Return the (x, y) coordinate for the center point of the cell that contains the specified text.  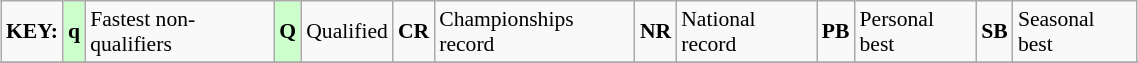
NR (656, 32)
q (74, 32)
Qualified (347, 32)
National record (746, 32)
Seasonal best (1075, 32)
SB (994, 32)
Championships record (534, 32)
Personal best (916, 32)
KEY: (32, 32)
Q (288, 32)
PB (836, 32)
CR (414, 32)
Fastest non-qualifiers (180, 32)
